Output the (x, y) coordinate of the center of the cell containing the given text.  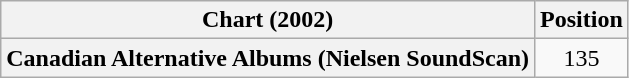
135 (582, 58)
Canadian Alternative Albums (Nielsen SoundScan) (268, 58)
Position (582, 20)
Chart (2002) (268, 20)
